Determine the [X, Y] coordinate at the center of the cell enclosing the given text.  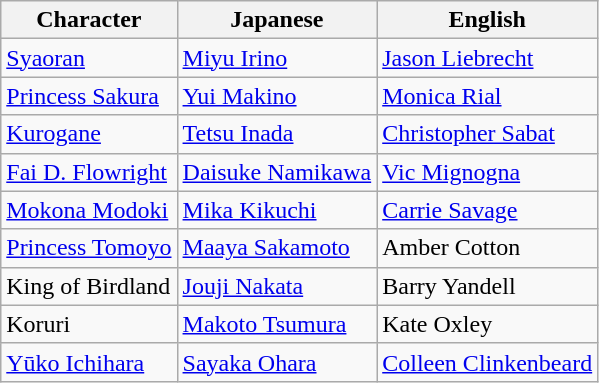
English [488, 20]
Kurogane [89, 134]
Daisuke Namikawa [277, 172]
Colleen Clinkenbeard [488, 362]
Koruri [89, 324]
Jason Liebrecht [488, 58]
Jouji Nakata [277, 286]
Mokona Modoki [89, 210]
King of Birdland [89, 286]
Vic Mignogna [488, 172]
Tetsu Inada [277, 134]
Mika Kikuchi [277, 210]
Maaya Sakamoto [277, 248]
Character [89, 20]
Kate Oxley [488, 324]
Syaoran [89, 58]
Fai D. Flowright [89, 172]
Christopher Sabat [488, 134]
Carrie Savage [488, 210]
Barry Yandell [488, 286]
Miyu Irino [277, 58]
Sayaka Ohara [277, 362]
Amber Cotton [488, 248]
Monica Rial [488, 96]
Makoto Tsumura [277, 324]
Japanese [277, 20]
Yūko Ichihara [89, 362]
Princess Tomoyo [89, 248]
Princess Sakura [89, 96]
Yui Makino [277, 96]
